From the cell containing the given text, extract its center point as (X, Y) coordinate. 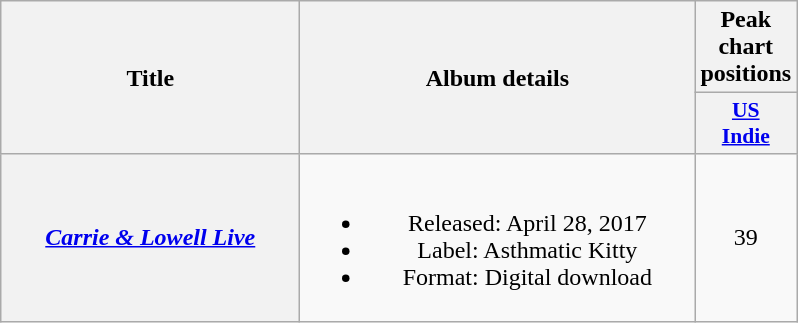
Album details (498, 78)
Peak chart positions (746, 47)
39 (746, 238)
Released: April 28, 2017Label: Asthmatic KittyFormat: Digital download (498, 238)
Carrie & Lowell Live (150, 238)
Title (150, 78)
USIndie (746, 124)
